Output the [x, y] coordinate of the center of the cell containing the given text.  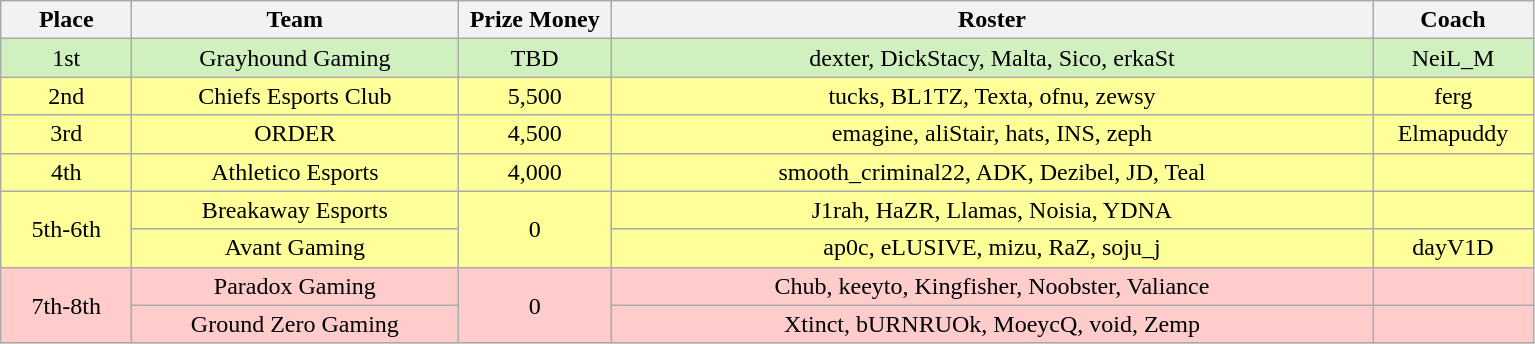
tucks, BL1TZ, Texta, ofnu, zewsy [992, 96]
Breakaway Esports [295, 210]
emagine, aliStair, hats, INS, zeph [992, 134]
Chub, keeyto, Kingfisher, Noobster, Valiance [992, 286]
dayV1D [1452, 248]
Chiefs Esports Club [295, 96]
ferg [1452, 96]
5,500 [535, 96]
Ground Zero Gaming [295, 324]
4th [66, 172]
ap0c, eLUSIVE, mizu, RaZ, soju_j [992, 248]
Athletico Esports [295, 172]
Grayhound Gaming [295, 58]
1st [66, 58]
2nd [66, 96]
Place [66, 20]
4,000 [535, 172]
NeiL_M [1452, 58]
smooth_criminal22, ADK, Dezibel, JD, Teal [992, 172]
J1rah, HaZR, Llamas, Noisia, YDNA [992, 210]
ORDER [295, 134]
5th-6th [66, 229]
4,500 [535, 134]
Avant Gaming [295, 248]
Prize Money [535, 20]
Elmapuddy [1452, 134]
Paradox Gaming [295, 286]
Team [295, 20]
Coach [1452, 20]
7th-8th [66, 305]
Xtinct, bURNRUOk, MoeycQ, void, Zemp [992, 324]
Roster [992, 20]
dexter, DickStacy, Malta, Sico, erkaSt [992, 58]
3rd [66, 134]
TBD [535, 58]
